Capture the cell that displays the provided text and extract its [x, y] central coordinate. 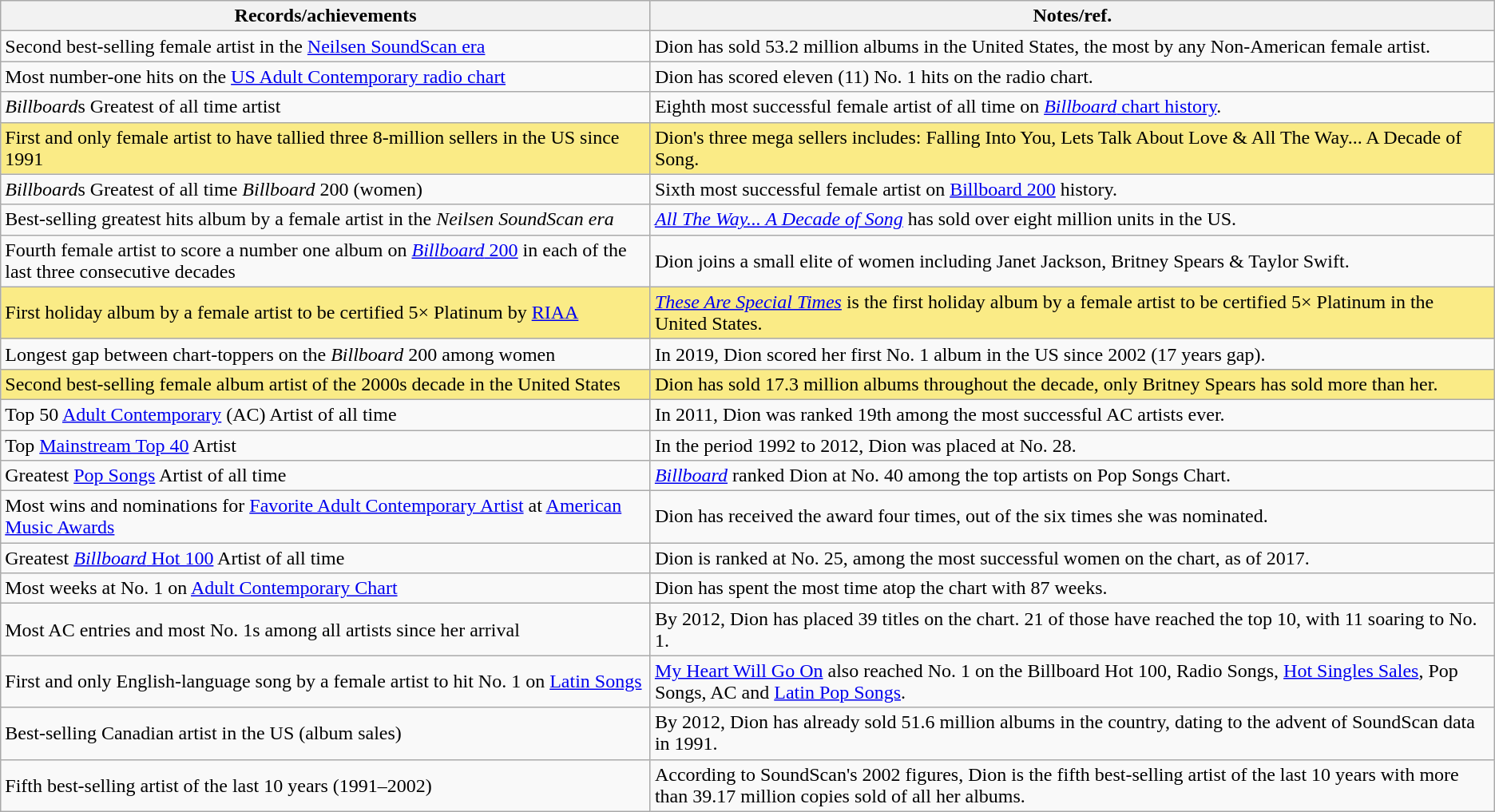
Dion has scored eleven (11) No. 1 hits on the radio chart. [1072, 77]
Best-selling Canadian artist in the US (album sales) [326, 733]
Eighth most successful female artist of all time on Billboard chart history. [1072, 107]
Fourth female artist to score a number one album on Billboard 200 in each of the last three consecutive decades [326, 260]
Fifth best-selling artist of the last 10 years (1991–2002) [326, 786]
In 2019, Dion scored her first No. 1 album in the US since 2002 (17 years gap). [1072, 354]
By 2012, Dion has placed 39 titles on the chart. 21 of those have reached the top 10, with 11 soaring to No. 1. [1072, 629]
Greatest Pop Songs Artist of all time [326, 476]
First holiday album by a female artist to be certified 5× Platinum by RIAA [326, 313]
Billboards Greatest of all time artist [326, 107]
Top Mainstream Top 40 Artist [326, 445]
In the period 1992 to 2012, Dion was placed at No. 28. [1072, 445]
First and only English-language song by a female artist to hit No. 1 on Latin Songs [326, 682]
Dion's three mega sellers includes: Falling Into You, Lets Talk About Love & All The Way... A Decade of Song. [1072, 149]
Dion is ranked at No. 25, among the most successful women on the chart, as of 2017. [1072, 558]
Most weeks at No. 1 on Adult Contemporary Chart [326, 588]
Second best-selling female album artist of the 2000s decade in the United States [326, 384]
Sixth most successful female artist on Billboard 200 history. [1072, 189]
In 2011, Dion was ranked 19th among the most successful AC artists ever. [1072, 414]
Greatest Billboard Hot 100 Artist of all time [326, 558]
My Heart Will Go On also reached No. 1 on the Billboard Hot 100, Radio Songs, Hot Singles Sales, Pop Songs, AC and Latin Pop Songs. [1072, 682]
Billboard ranked Dion at No. 40 among the top artists on Pop Songs Chart. [1072, 476]
Most wins and nominations for Favorite Adult Contemporary Artist at American Music Awards [326, 517]
Dion has spent the most time atop the chart with 87 weeks. [1072, 588]
Most AC entries and most No. 1s among all artists since her arrival [326, 629]
Billboards Greatest of all time Billboard 200 (women) [326, 189]
By 2012, Dion has already sold 51.6 million albums in the country, dating to the advent of SoundScan data in 1991. [1072, 733]
Records/achievements [326, 16]
Best-selling greatest hits album by a female artist in the Neilsen SoundScan era [326, 220]
Dion has sold 53.2 million albums in the United States, the most by any Non-American female artist. [1072, 46]
Longest gap between chart-toppers on the Billboard 200 among women [326, 354]
First and only female artist to have tallied three 8-million sellers in the US since 1991 [326, 149]
Dion has received the award four times, out of the six times she was nominated. [1072, 517]
Dion joins a small elite of women including Janet Jackson, Britney Spears & Taylor Swift. [1072, 260]
All The Way... A Decade of Song has sold over eight million units in the US. [1072, 220]
Second best-selling female artist in the Neilsen SoundScan era [326, 46]
Most number-one hits on the US Adult Contemporary radio chart [326, 77]
Dion has sold 17.3 million albums throughout the decade, only Britney Spears has sold more than her. [1072, 384]
These Are Special Times is the first holiday album by a female artist to be certified 5× Platinum in the United States. [1072, 313]
Top 50 Adult Contemporary (AC) Artist of all time [326, 414]
Notes/ref. [1072, 16]
